Pinpoint the cell where the given text exists, returning its [X, Y] midpoint coordinate. 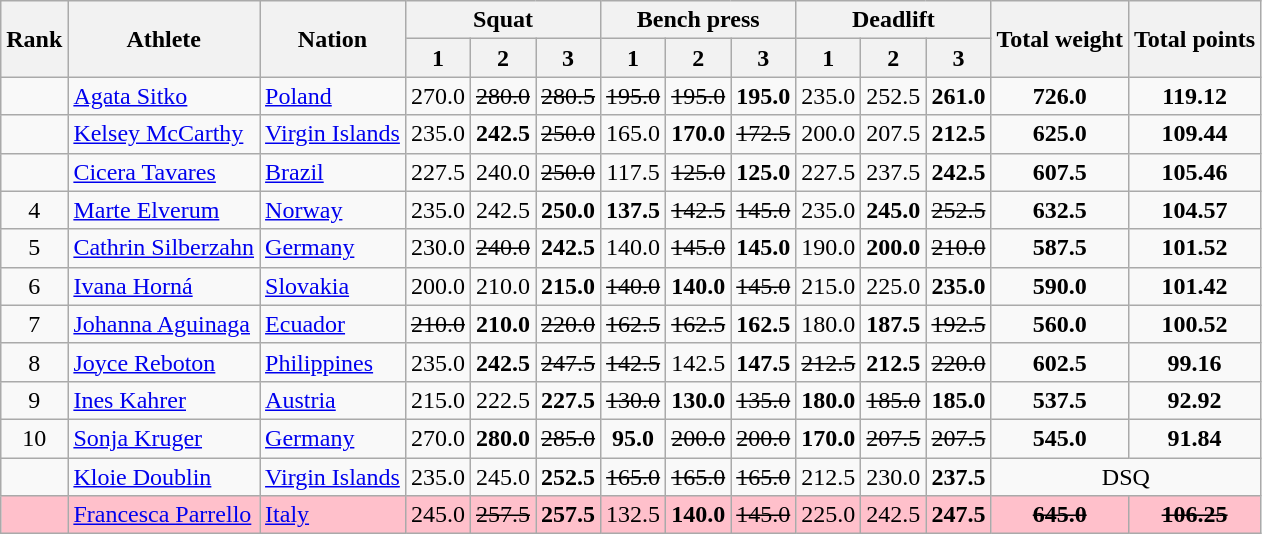
Rank [34, 39]
101.52 [1194, 248]
7 [34, 324]
109.44 [1194, 134]
285.0 [568, 438]
172.5 [764, 134]
537.5 [1060, 400]
137.5 [634, 210]
Agata Sitko [164, 96]
Austria [333, 400]
DSQ [1126, 477]
280.5 [568, 96]
5 [34, 248]
91.84 [1194, 438]
Italy [333, 515]
560.0 [1060, 324]
590.0 [1060, 286]
10 [34, 438]
Total points [1194, 39]
Kloie Doublin [164, 477]
92.92 [1194, 400]
101.42 [1194, 286]
Brazil [333, 172]
Squat [502, 20]
Cicera Tavares [164, 172]
587.5 [1060, 248]
261.0 [958, 96]
192.5 [958, 324]
104.57 [1194, 210]
545.0 [1060, 438]
106.25 [1194, 515]
Athlete [164, 39]
132.5 [634, 515]
Marte Elverum [164, 210]
119.12 [1194, 96]
Slovakia [333, 286]
9 [34, 400]
95.0 [634, 438]
645.0 [1060, 515]
Philippines [333, 362]
607.5 [1060, 172]
4 [34, 210]
117.5 [634, 172]
Cathrin Silberzahn [164, 248]
Bench press [698, 20]
Total weight [1060, 39]
632.5 [1060, 210]
Ivana Horná [164, 286]
625.0 [1060, 134]
147.5 [764, 362]
135.0 [764, 400]
105.46 [1194, 172]
8 [34, 362]
222.5 [502, 400]
Ecuador [333, 324]
Joyce Reboton [164, 362]
726.0 [1060, 96]
190.0 [828, 248]
Deadlift [894, 20]
Ines Kahrer [164, 400]
Poland [333, 96]
Kelsey McCarthy [164, 134]
Sonja Kruger [164, 438]
99.16 [1194, 362]
Francesca Parrello [164, 515]
6 [34, 286]
187.5 [894, 324]
100.52 [1194, 324]
Norway [333, 210]
Johanna Aguinaga [164, 324]
602.5 [1060, 362]
Nation [333, 39]
